Output the [X, Y] coordinate of the center of the cell containing the given text.  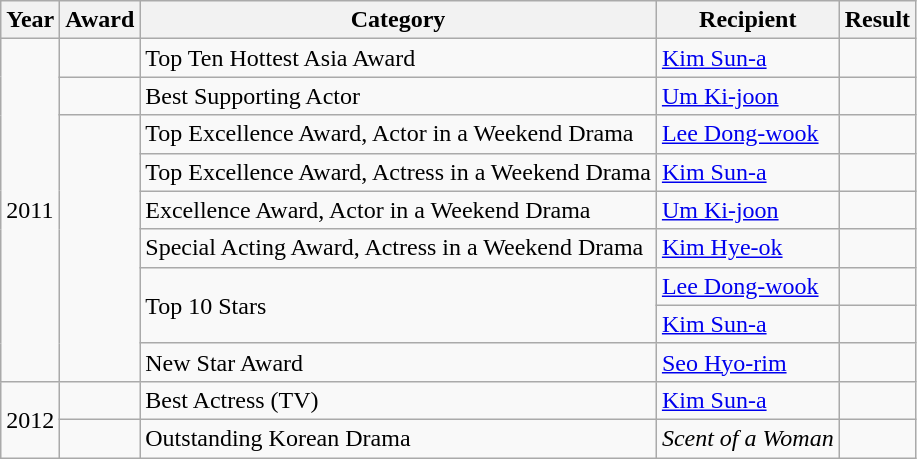
Category [398, 20]
Recipient [748, 20]
Best Actress (TV) [398, 400]
2011 [30, 210]
Top Ten Hottest Asia Award [398, 58]
New Star Award [398, 362]
Top 10 Stars [398, 305]
Seo Hyo-rim [748, 362]
Top Excellence Award, Actor in a Weekend Drama [398, 134]
Kim Hye-ok [748, 248]
Outstanding Korean Drama [398, 438]
Result [877, 20]
Year [30, 20]
Award [100, 20]
Excellence Award, Actor in a Weekend Drama [398, 210]
Top Excellence Award, Actress in a Weekend Drama [398, 172]
Special Acting Award, Actress in a Weekend Drama [398, 248]
Best Supporting Actor [398, 96]
2012 [30, 419]
Scent of a Woman [748, 438]
